Return (x, y) of the center of cell containing provided text 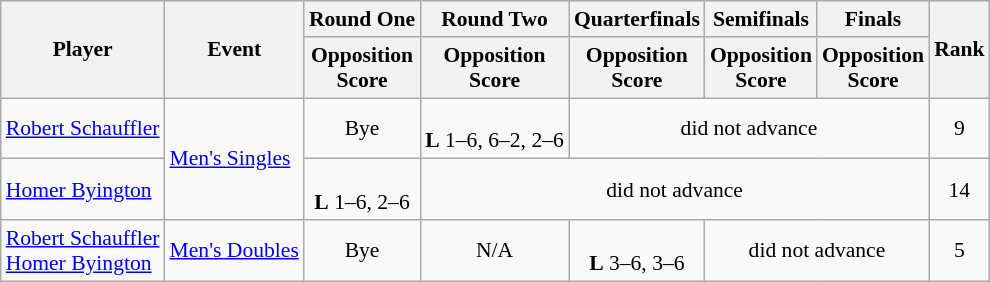
L 1–6, 2–6 (362, 190)
Robert Schauffler (83, 128)
5 (960, 250)
Round Two (494, 19)
Event (234, 50)
Player (83, 50)
Men's Singles (234, 159)
Round One (362, 19)
N/A (494, 250)
Finals (873, 19)
L 3–6, 3–6 (637, 250)
Semifinals (761, 19)
14 (960, 190)
Rank (960, 50)
Robert SchaufflerHomer Byington (83, 250)
Homer Byington (83, 190)
L 1–6, 6–2, 2–6 (494, 128)
9 (960, 128)
Men's Doubles (234, 250)
Quarterfinals (637, 19)
